Search for the cell housing the specified text and yield its (X, Y) center coordinate. 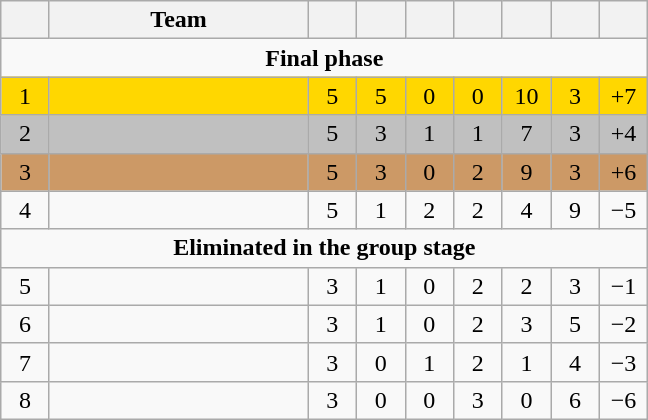
−3 (624, 362)
Team (178, 20)
−6 (624, 400)
−2 (624, 324)
−1 (624, 286)
+7 (624, 96)
10 (526, 96)
Eliminated in the group stage (324, 248)
8 (26, 400)
−5 (624, 210)
Final phase (324, 58)
+6 (624, 172)
+4 (624, 134)
